Identify which cell holds the provided text, then report its (x, y) central coordinate. 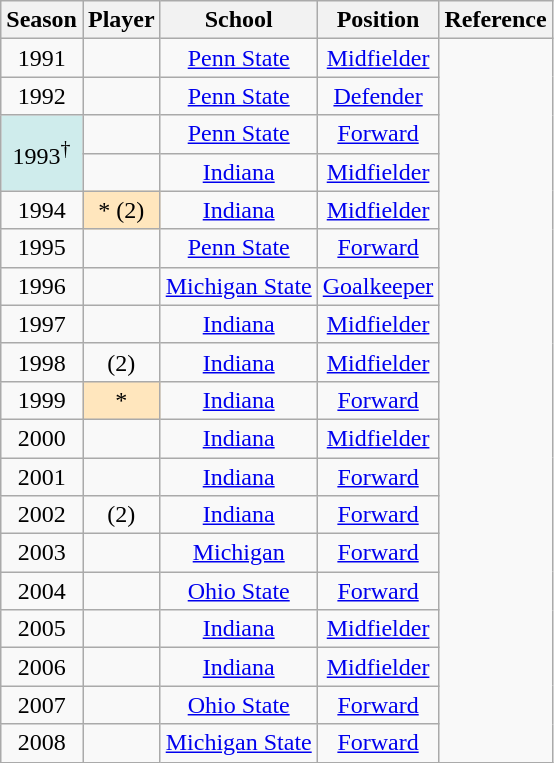
* (121, 400)
Goalkeeper (378, 286)
Michigan (238, 553)
2000 (42, 438)
Defender (378, 96)
* (2) (121, 210)
2001 (42, 477)
1991 (42, 58)
2004 (42, 591)
1993† (42, 153)
1998 (42, 362)
1997 (42, 324)
1999 (42, 400)
School (238, 20)
2008 (42, 743)
2005 (42, 629)
2007 (42, 705)
Player (121, 20)
2006 (42, 667)
2002 (42, 515)
1996 (42, 286)
Reference (496, 20)
2003 (42, 553)
1995 (42, 248)
Position (378, 20)
Season (42, 20)
1994 (42, 210)
1992 (42, 96)
